Find where the given text appears and provide that cell's center as (X, Y) coordinate. 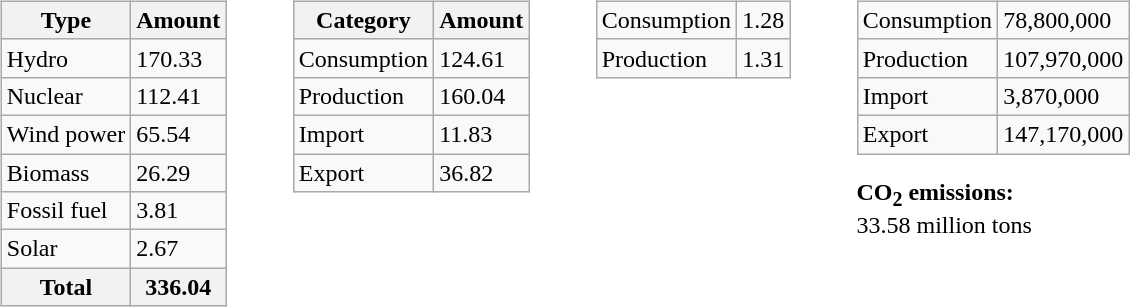
147,170,000 (1064, 134)
170.33 (178, 58)
1.28 (764, 20)
Nuclear (66, 96)
78,800,000 (1064, 20)
65.54 (178, 134)
160.04 (482, 96)
124.61 (482, 58)
112.41 (178, 96)
11.83 (482, 134)
Hydro (66, 58)
Total (66, 287)
Solar (66, 249)
2.67 (178, 249)
Type (66, 20)
1.31 (764, 58)
3,870,000 (1064, 96)
336.04 (178, 287)
Category (363, 20)
Fossil fuel (66, 211)
26.29 (178, 173)
36.82 (482, 173)
Wind power (66, 134)
107,970,000 (1064, 58)
Biomass (66, 173)
3.81 (178, 211)
